Extract the [x, y] coordinate from the center of the cell holding the provided text.  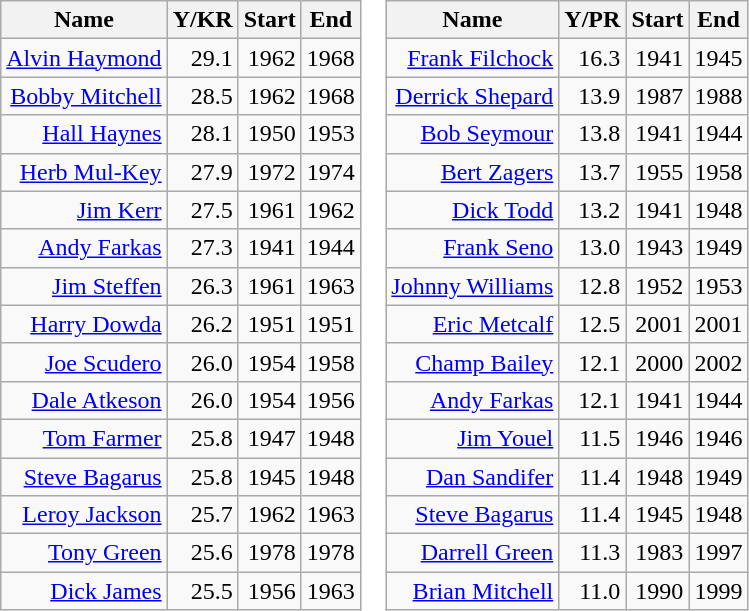
Bert Zagers [472, 172]
2000 [658, 362]
1974 [330, 172]
Bob Seymour [472, 134]
1972 [270, 172]
Jim Steffen [84, 286]
Jim Youel [472, 438]
Dale Atkeson [84, 400]
13.8 [592, 134]
13.7 [592, 172]
27.5 [202, 210]
1990 [658, 591]
Frank Filchock [472, 58]
2002 [718, 362]
25.7 [202, 515]
Herb Mul-Key [84, 172]
12.8 [592, 286]
Frank Seno [472, 248]
Dan Sandifer [472, 477]
29.1 [202, 58]
13.0 [592, 248]
Dick James [84, 591]
Dick Todd [472, 210]
Bobby Mitchell [84, 96]
1943 [658, 248]
28.5 [202, 96]
11.3 [592, 553]
Johnny Williams [472, 286]
Darrell Green [472, 553]
1988 [718, 96]
Tom Farmer [84, 438]
Jim Kerr [84, 210]
Hall Haynes [84, 134]
13.9 [592, 96]
11.5 [592, 438]
28.1 [202, 134]
25.6 [202, 553]
Tony Green [84, 553]
1950 [270, 134]
27.3 [202, 248]
26.3 [202, 286]
25.5 [202, 591]
1947 [270, 438]
26.2 [202, 324]
Eric Metcalf [472, 324]
Joe Scudero [84, 362]
1952 [658, 286]
Harry Dowda [84, 324]
Brian Mitchell [472, 591]
Leroy Jackson [84, 515]
Y/PR [592, 20]
16.3 [592, 58]
1987 [658, 96]
1983 [658, 553]
1997 [718, 553]
Y/KR [202, 20]
1999 [718, 591]
12.5 [592, 324]
1955 [658, 172]
Champ Bailey [472, 362]
27.9 [202, 172]
Derrick Shepard [472, 96]
11.0 [592, 591]
13.2 [592, 210]
Alvin Haymond [84, 58]
